Determine the (x, y) coordinate at the center of the cell enclosing the given text.  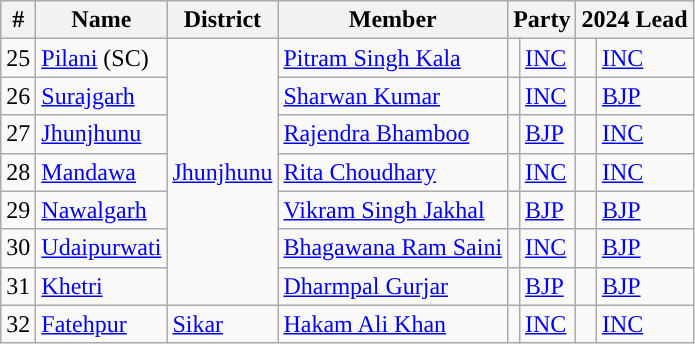
Name (102, 20)
31 (18, 286)
Pilani (SC) (102, 58)
29 (18, 210)
30 (18, 248)
32 (18, 324)
Rita Choudhary (393, 172)
Sikar (222, 324)
27 (18, 134)
Party (542, 20)
Pitram Singh Kala (393, 58)
Rajendra Bhamboo (393, 134)
Bhagawana Ram Saini (393, 248)
26 (18, 96)
Surajgarh (102, 96)
Fatehpur (102, 324)
Sharwan Kumar (393, 96)
28 (18, 172)
District (222, 20)
Dharmpal Gurjar (393, 286)
Hakam Ali Khan (393, 324)
Khetri (102, 286)
25 (18, 58)
Vikram Singh Jakhal (393, 210)
Nawalgarh (102, 210)
2024 Lead (634, 20)
Member (393, 20)
Udaipurwati (102, 248)
Mandawa (102, 172)
# (18, 20)
